Scan for the cell matching the given text and deliver its (x, y) coordinate at center. 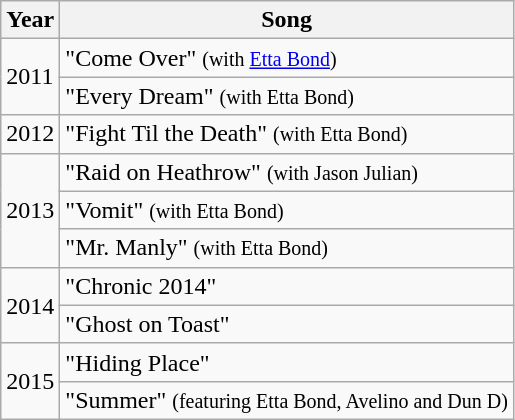
Song (287, 20)
2012 (30, 134)
"Hiding Place" (287, 362)
"Come Over" (with Etta Bond) (287, 58)
2011 (30, 77)
2013 (30, 210)
2015 (30, 381)
"Vomit" (with Etta Bond) (287, 210)
"Ghost on Toast" (287, 324)
2014 (30, 305)
"Summer" (featuring Etta Bond, Avelino and Dun D) (287, 400)
Year (30, 20)
"Every Dream" (with Etta Bond) (287, 96)
"Raid on Heathrow" (with Jason Julian) (287, 172)
"Chronic 2014" (287, 286)
"Mr. Manly" (with Etta Bond) (287, 248)
"Fight Til the Death" (with Etta Bond) (287, 134)
